Identify which cell holds the provided text, then report its (X, Y) central coordinate. 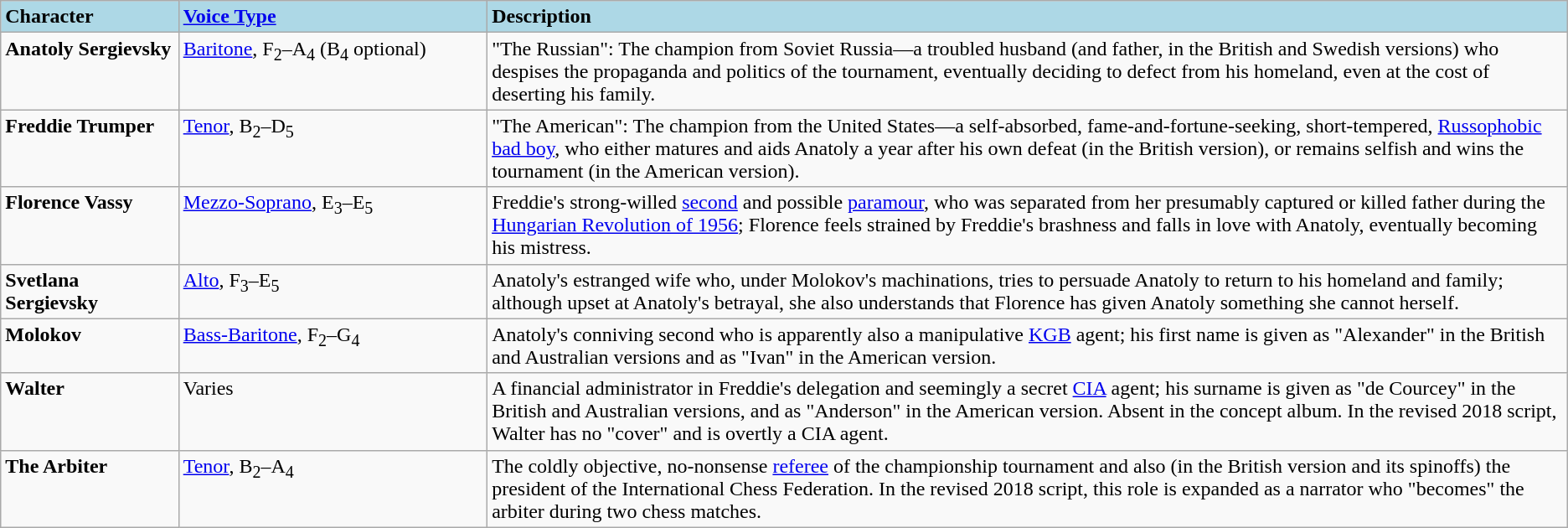
The Arbiter (90, 489)
Character (90, 17)
Anatoly Sergievsky (90, 71)
Tenor, B2–D5 (333, 148)
Freddie Trumper (90, 148)
Florence Vassy (90, 225)
Varies (333, 412)
Molokov (90, 345)
Description (1028, 17)
Mezzo-Soprano, E3–E5 (333, 225)
Tenor, B2–A4 (333, 489)
Bass-Baritone, F2–G4 (333, 345)
Voice Type (333, 17)
Baritone, F2–A4 (B4 optional) (333, 71)
Svetlana Sergievsky (90, 292)
Walter (90, 412)
Alto, F3–E5 (333, 292)
